Return [x, y] of the center of cell containing provided text 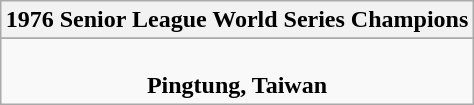
Pingtung, Taiwan [237, 72]
1976 Senior League World Series Champions [237, 20]
